Detect which cell encompasses the target text, then output its [X, Y] center coordinate. 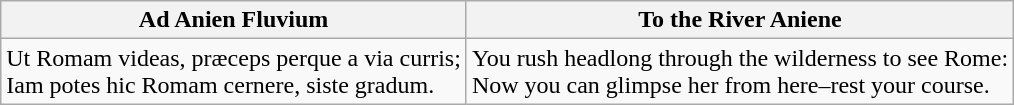
You rush headlong through the wilderness to see Rome:Now you can glimpse her from here–rest your course. [740, 72]
To the River Aniene [740, 20]
Ut Romam videas, præceps perque a via curris;Iam potes hic Romam cernere, siste gradum. [234, 72]
Ad Anien Fluvium [234, 20]
